Determine the [X, Y] coordinate at the center of the cell enclosing the given text.  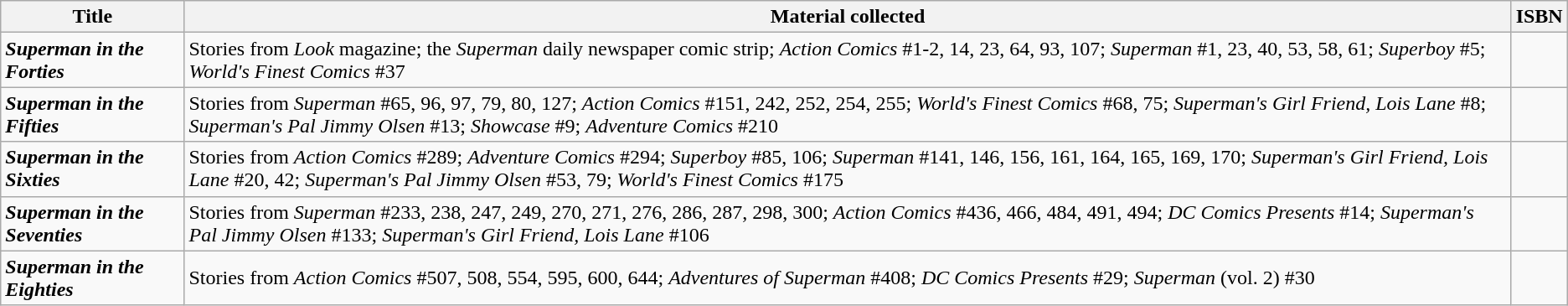
Superman in the Eighties [92, 278]
Stories from Action Comics #507, 508, 554, 595, 600, 644; Adventures of Superman #408; DC Comics Presents #29; Superman (vol. 2) #30 [848, 278]
Superman in the Forties [92, 60]
Title [92, 17]
Superman in the Sixties [92, 169]
Material collected [848, 17]
ISBN [1540, 17]
Superman in the Seventies [92, 223]
Superman in the Fifties [92, 114]
